Return (x, y) of the center of cell containing provided text 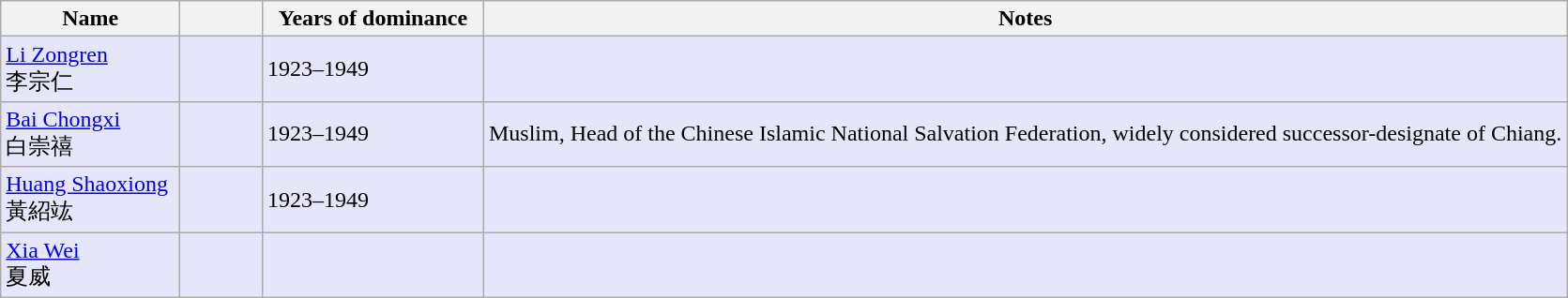
Years of dominance (373, 19)
Name (90, 19)
Huang Shaoxiong黃紹竑 (90, 200)
Notes (1025, 19)
Muslim, Head of the Chinese Islamic National Salvation Federation, widely considered successor-designate of Chiang. (1025, 134)
Bai Chongxi白崇禧 (90, 134)
Li Zongren李宗仁 (90, 69)
Xia Wei夏威 (90, 265)
